Search for the cell housing the specified text and yield its [x, y] center coordinate. 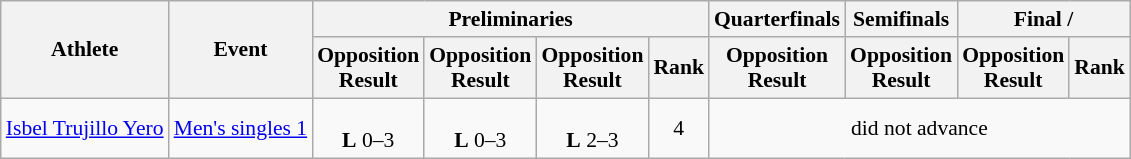
L 2–3 [592, 128]
4 [678, 128]
Quarterfinals [777, 19]
did not advance [920, 128]
Men's singles 1 [241, 128]
Athlete [85, 50]
Final / [1044, 19]
Semifinals [901, 19]
Event [241, 50]
Preliminaries [510, 19]
Isbel Trujillo Yero [85, 128]
